Extract the (X, Y) coordinate from the center of the cell holding the provided text.  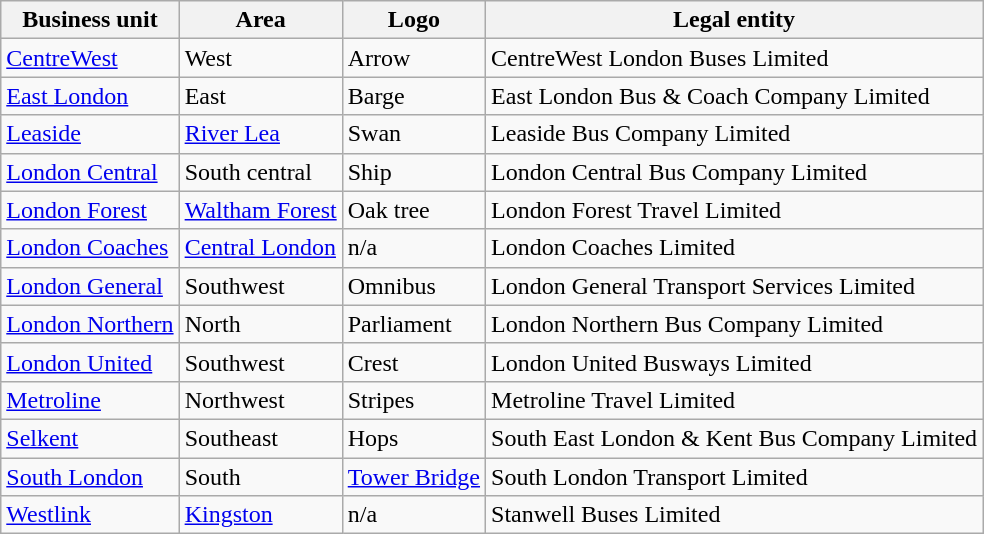
Tower Bridge (414, 477)
Selkent (90, 438)
London Coaches (90, 248)
Oak tree (414, 210)
Barge (414, 96)
London Northern Bus Company Limited (734, 324)
East London (90, 96)
Central London (260, 248)
Kingston (260, 515)
South London (90, 477)
South central (260, 172)
London Forest (90, 210)
Leaside (90, 134)
CentreWest (90, 58)
Arrow (414, 58)
Waltham Forest (260, 210)
Westlink (90, 515)
London Northern (90, 324)
Leaside Bus Company Limited (734, 134)
Parliament (414, 324)
London United (90, 362)
London Central Bus Company Limited (734, 172)
London Coaches Limited (734, 248)
Swan (414, 134)
Omnibus (414, 286)
South (260, 477)
South East London & Kent Bus Company Limited (734, 438)
Area (260, 20)
Logo (414, 20)
Stanwell Buses Limited (734, 515)
South London Transport Limited (734, 477)
Legal entity (734, 20)
London Central (90, 172)
Ship (414, 172)
Business unit (90, 20)
West (260, 58)
London General Transport Services Limited (734, 286)
London United Busways Limited (734, 362)
River Lea (260, 134)
Hops (414, 438)
North (260, 324)
East London Bus & Coach Company Limited (734, 96)
Crest (414, 362)
Metroline Travel Limited (734, 400)
London General (90, 286)
London Forest Travel Limited (734, 210)
CentreWest London Buses Limited (734, 58)
Northwest (260, 400)
Metroline (90, 400)
East (260, 96)
Stripes (414, 400)
Southeast (260, 438)
